Scan for the cell matching the given text and deliver its [X, Y] coordinate at center. 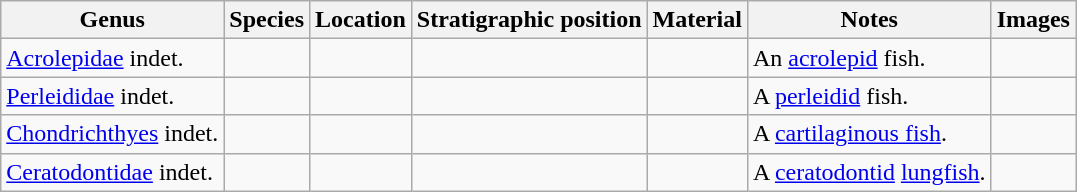
Images [1033, 20]
A ceratodontid lungfish. [869, 172]
Notes [869, 20]
Location [361, 20]
Acrolepidae indet. [112, 58]
A perleidid fish. [869, 96]
Stratigraphic position [529, 20]
Species [267, 20]
An acrolepid fish. [869, 58]
Material [697, 20]
Perleididae indet. [112, 96]
Ceratodontidae indet. [112, 172]
Chondrichthyes indet. [112, 134]
A cartilaginous fish. [869, 134]
Genus [112, 20]
